Detect which cell encompasses the target text, then output its (X, Y) center coordinate. 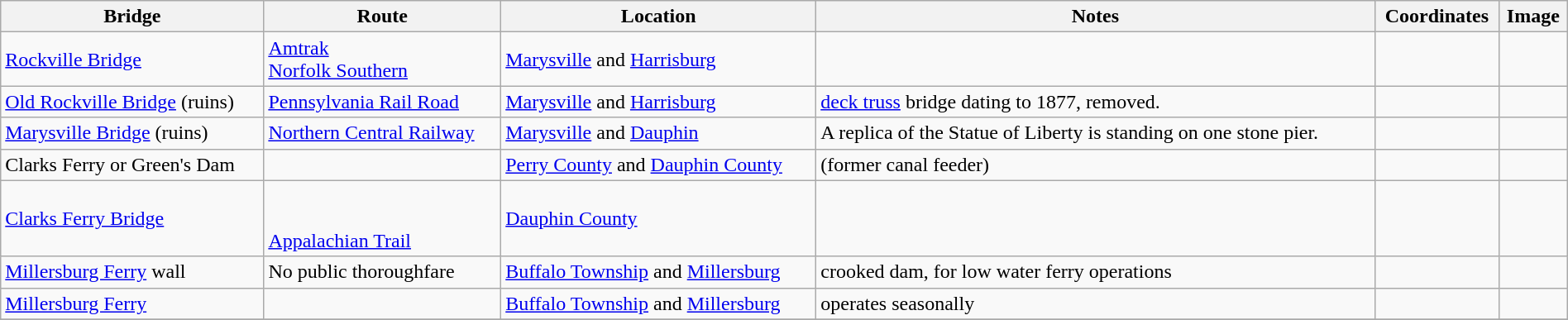
AmtrakNorfolk Southern (382, 60)
Old Rockville Bridge (ruins) (132, 102)
Millersburg Ferry (132, 303)
Notes (1095, 17)
Pennsylvania Rail Road (382, 102)
Appalachian Trail (382, 218)
Image (1533, 17)
deck truss bridge dating to 1877, removed. (1095, 102)
Northern Central Railway (382, 133)
Millersburg Ferry wall (132, 272)
Perry County and Dauphin County (658, 165)
Dauphin County (658, 218)
operates seasonally (1095, 303)
Clarks Ferry Bridge (132, 218)
Bridge (132, 17)
crooked dam, for low water ferry operations (1095, 272)
Route (382, 17)
(former canal feeder) (1095, 165)
Coordinates (1437, 17)
Marysville and Dauphin (658, 133)
Clarks Ferry or Green's Dam (132, 165)
Location (658, 17)
Rockville Bridge (132, 60)
No public thoroughfare (382, 272)
Marysville Bridge (ruins) (132, 133)
A replica of the Statue of Liberty is standing on one stone pier. (1095, 133)
